Provide the [x, y] coordinate of the cell's center where the given text is located.  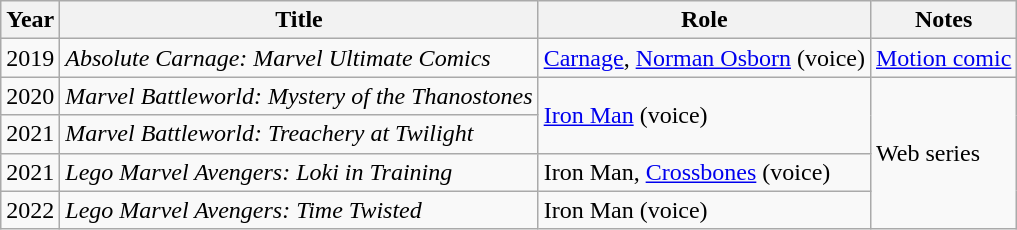
Iron Man, Crossbones (voice) [704, 172]
Lego Marvel Avengers: Loki in Training [299, 172]
2022 [30, 210]
2020 [30, 96]
Role [704, 20]
Year [30, 20]
Motion comic [943, 58]
2019 [30, 58]
Marvel Battleworld: Mystery of the Thanostones [299, 96]
Absolute Carnage: Marvel Ultimate Comics [299, 58]
Notes [943, 20]
Marvel Battleworld: Treachery at Twilight [299, 134]
Carnage, Norman Osborn (voice) [704, 58]
Title [299, 20]
Lego Marvel Avengers: Time Twisted [299, 210]
Web series [943, 153]
